Find where the given text appears and provide that cell's center as (X, Y) coordinate. 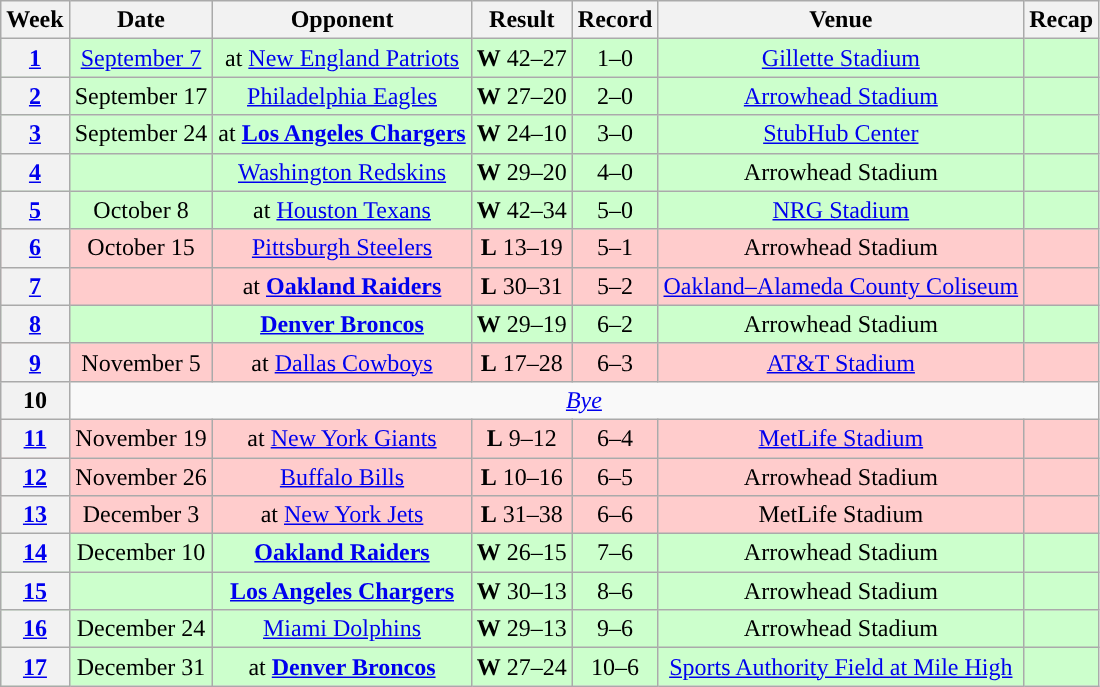
2–0 (615, 96)
W 42–27 (522, 58)
4 (35, 172)
at Los Angeles Chargers (342, 134)
6–6 (615, 515)
Oakland Raiders (342, 553)
L 10–16 (522, 477)
4–0 (615, 172)
8 (35, 324)
Record (615, 20)
5 (35, 210)
Sports Authority Field at Mile High (841, 667)
6–3 (615, 362)
7–6 (615, 553)
L 30–31 (522, 286)
at Oakland Raiders (342, 286)
3 (35, 134)
W 27–20 (522, 96)
November 19 (141, 438)
September 17 (141, 96)
October 15 (141, 248)
September 24 (141, 134)
W 29–19 (522, 324)
Buffalo Bills (342, 477)
November 5 (141, 362)
Philadelphia Eagles (342, 96)
L 31–38 (522, 515)
7 (35, 286)
Los Angeles Chargers (342, 591)
December 10 (141, 553)
8–6 (615, 591)
Denver Broncos (342, 324)
11 (35, 438)
W 26–15 (522, 553)
at New York Giants (342, 438)
December 24 (141, 629)
L 9–12 (522, 438)
at Denver Broncos (342, 667)
W 27–24 (522, 667)
Week (35, 20)
16 (35, 629)
November 26 (141, 477)
6–5 (615, 477)
NRG Stadium (841, 210)
Result (522, 20)
10 (35, 400)
2 (35, 96)
October 8 (141, 210)
AT&T Stadium (841, 362)
Bye (584, 400)
W 29–13 (522, 629)
Recap (1062, 20)
5–1 (615, 248)
at Dallas Cowboys (342, 362)
L 13–19 (522, 248)
17 (35, 667)
15 (35, 591)
Date (141, 20)
L 17–28 (522, 362)
at New York Jets (342, 515)
Pittsburgh Steelers (342, 248)
6 (35, 248)
September 7 (141, 58)
13 (35, 515)
Venue (841, 20)
StubHub Center (841, 134)
14 (35, 553)
1 (35, 58)
W 30–13 (522, 591)
5–2 (615, 286)
9 (35, 362)
Miami Dolphins (342, 629)
12 (35, 477)
Washington Redskins (342, 172)
1–0 (615, 58)
6–4 (615, 438)
December 3 (141, 515)
December 31 (141, 667)
W 42–34 (522, 210)
Oakland–Alameda County Coliseum (841, 286)
at Houston Texans (342, 210)
10–6 (615, 667)
Opponent (342, 20)
5–0 (615, 210)
9–6 (615, 629)
3–0 (615, 134)
W 24–10 (522, 134)
Gillette Stadium (841, 58)
at New England Patriots (342, 58)
W 29–20 (522, 172)
6–2 (615, 324)
